Identify which cell holds the provided text, then report its (X, Y) central coordinate. 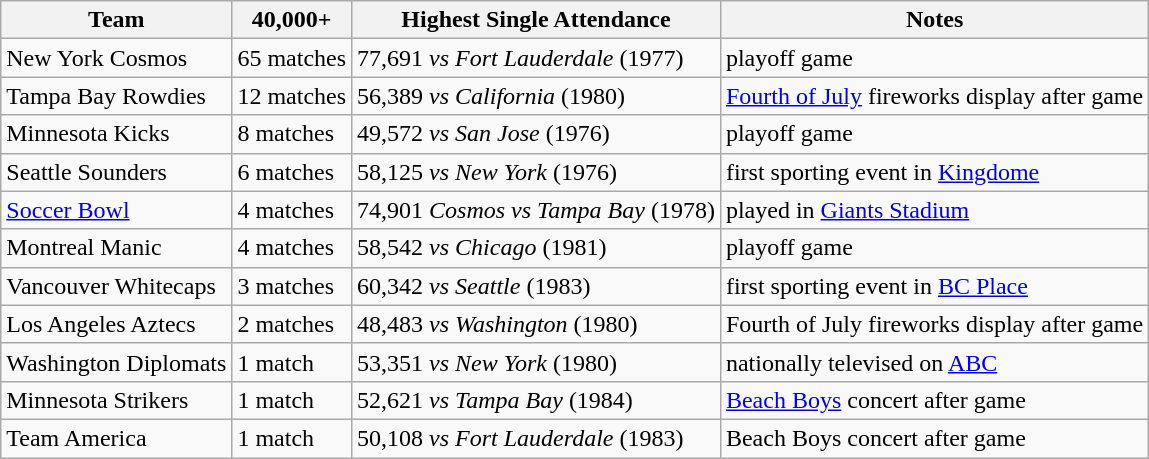
53,351 vs New York (1980) (536, 362)
60,342 vs Seattle (1983) (536, 286)
65 matches (292, 58)
74,901 Cosmos vs Tampa Bay (1978) (536, 210)
Notes (934, 20)
56,389 vs California (1980) (536, 96)
58,542 vs Chicago (1981) (536, 248)
52,621 vs Tampa Bay (1984) (536, 400)
Montreal Manic (116, 248)
Highest Single Attendance (536, 20)
Team (116, 20)
Tampa Bay Rowdies (116, 96)
6 matches (292, 172)
Washington Diplomats (116, 362)
Los Angeles Aztecs (116, 324)
Seattle Sounders (116, 172)
Vancouver Whitecaps (116, 286)
Team America (116, 438)
played in Giants Stadium (934, 210)
3 matches (292, 286)
49,572 vs San Jose (1976) (536, 134)
New York Cosmos (116, 58)
first sporting event in Kingdome (934, 172)
2 matches (292, 324)
48,483 vs Washington (1980) (536, 324)
nationally televised on ABC (934, 362)
77,691 vs Fort Lauderdale (1977) (536, 58)
Minnesota Kicks (116, 134)
8 matches (292, 134)
58,125 vs New York (1976) (536, 172)
12 matches (292, 96)
40,000+ (292, 20)
Minnesota Strikers (116, 400)
first sporting event in BC Place (934, 286)
Soccer Bowl (116, 210)
50,108 vs Fort Lauderdale (1983) (536, 438)
